Extract the [X, Y] coordinate from the center of the cell holding the provided text.  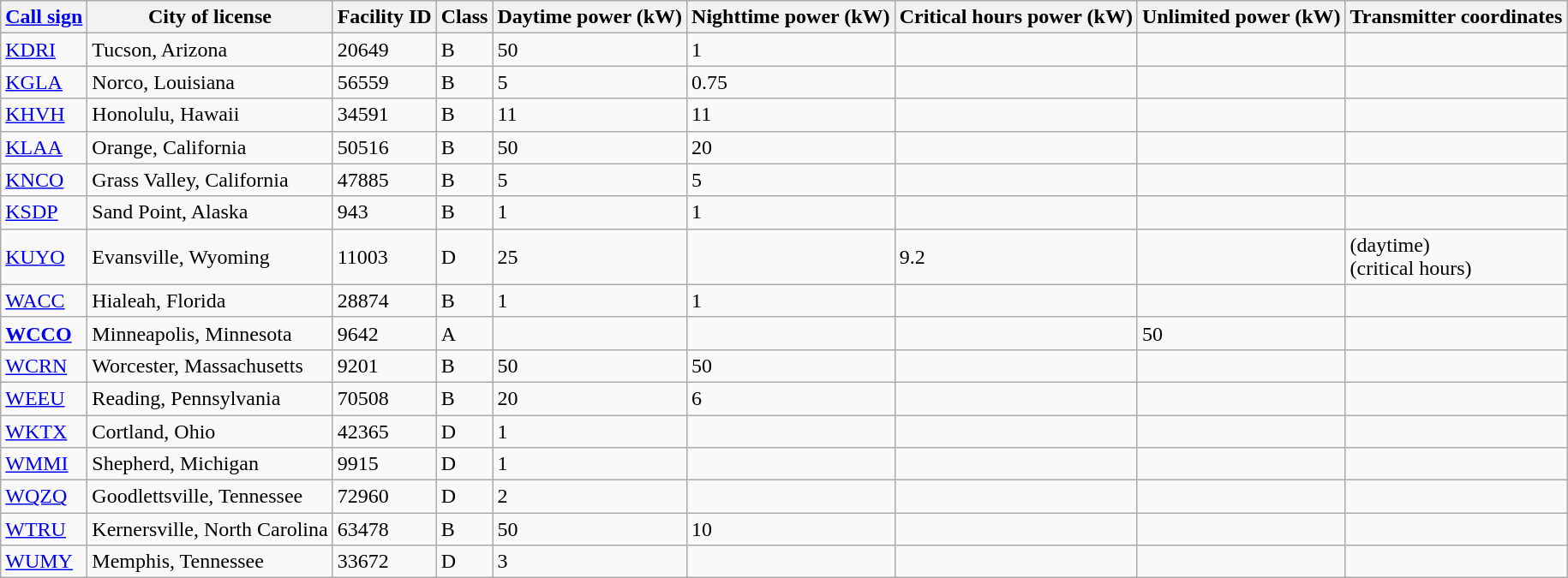
Daytime power (kW) [589, 17]
KLAA [45, 147]
28874 [384, 301]
Evansville, Wyoming [210, 257]
Memphis, Tennessee [210, 562]
KHVH [45, 115]
WUMY [45, 562]
Honolulu, Hawaii [210, 115]
Worcester, Massachusetts [210, 366]
Kernersville, North Carolina [210, 529]
KGLA [45, 82]
KNCO [45, 180]
Facility ID [384, 17]
34591 [384, 115]
Orange, California [210, 147]
Hialeah, Florida [210, 301]
25 [589, 257]
Unlimited power (kW) [1241, 17]
20649 [384, 50]
33672 [384, 562]
Nighttime power (kW) [792, 17]
Critical hours power (kW) [1016, 17]
3 [589, 562]
2 [589, 497]
6 [792, 398]
KSDP [45, 212]
11003 [384, 257]
KDRI [45, 50]
Call sign [45, 17]
Minneapolis, Minnesota [210, 333]
WTRU [45, 529]
WCRN [45, 366]
56559 [384, 82]
Reading, Pennsylvania [210, 398]
KUYO [45, 257]
943 [384, 212]
Norco, Louisiana [210, 82]
42365 [384, 431]
Sand Point, Alaska [210, 212]
WCCO [45, 333]
Transmitter coordinates [1457, 17]
9915 [384, 464]
A [464, 333]
10 [792, 529]
Class [464, 17]
70508 [384, 398]
WKTX [45, 431]
9642 [384, 333]
Goodlettsville, Tennessee [210, 497]
50516 [384, 147]
9201 [384, 366]
WEEU [45, 398]
0.75 [792, 82]
WMMI [45, 464]
72960 [384, 497]
City of license [210, 17]
Shepherd, Michigan [210, 464]
47885 [384, 180]
9.2 [1016, 257]
Tucson, Arizona [210, 50]
WQZQ [45, 497]
63478 [384, 529]
Grass Valley, California [210, 180]
Cortland, Ohio [210, 431]
(daytime) (critical hours) [1457, 257]
WACC [45, 301]
